Pinpoint the cell where the given text exists, returning its (X, Y) midpoint coordinate. 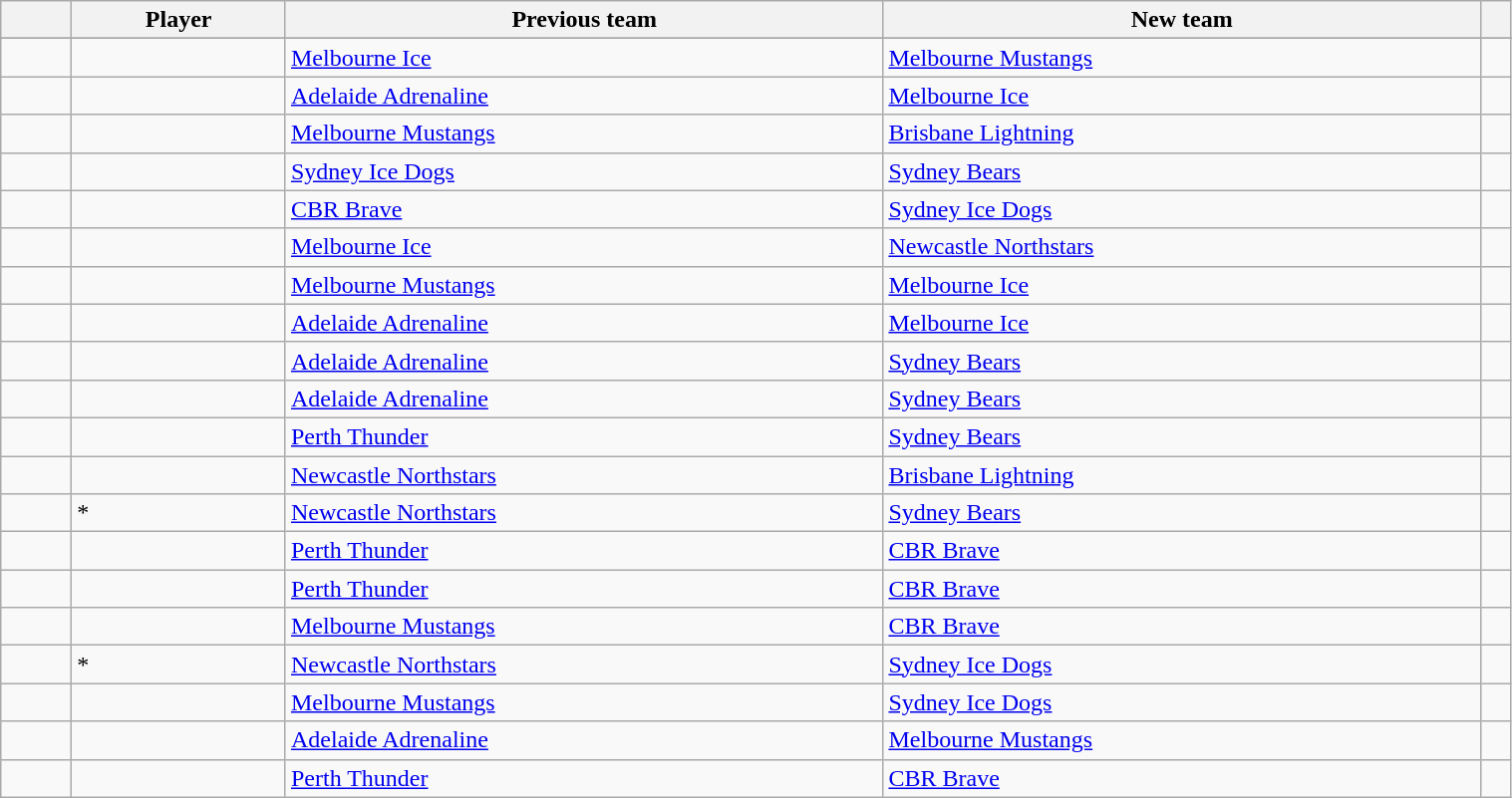
Previous team (584, 20)
New team (1182, 20)
Player (179, 20)
